Return [x, y] of the center of cell containing provided text 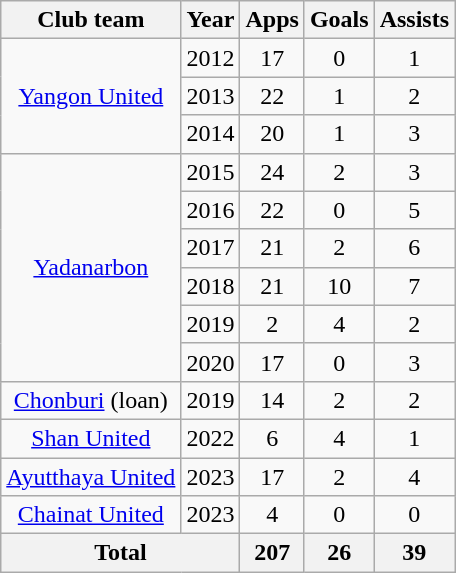
5 [414, 210]
10 [339, 286]
Club team [91, 20]
Total [120, 553]
20 [272, 134]
2017 [210, 248]
26 [339, 553]
Chonburi (loan) [91, 400]
2013 [210, 96]
2020 [210, 362]
14 [272, 400]
2015 [210, 172]
2012 [210, 58]
Goals [339, 20]
Ayutthaya United [91, 477]
Chainat United [91, 515]
24 [272, 172]
Yangon United [91, 96]
Yadanarbon [91, 267]
207 [272, 553]
39 [414, 553]
Shan United [91, 438]
2018 [210, 286]
Assists [414, 20]
Apps [272, 20]
7 [414, 286]
Year [210, 20]
2014 [210, 134]
2016 [210, 210]
2022 [210, 438]
